For the text-containing cell, return its midpoint in [X, Y] coordinate format. 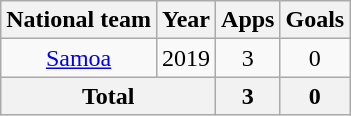
Apps [248, 20]
Goals [315, 20]
Total [108, 96]
Year [186, 20]
National team [79, 20]
2019 [186, 58]
Samoa [79, 58]
